Provide the (X, Y) coordinate of the cell's center where the given text is located.  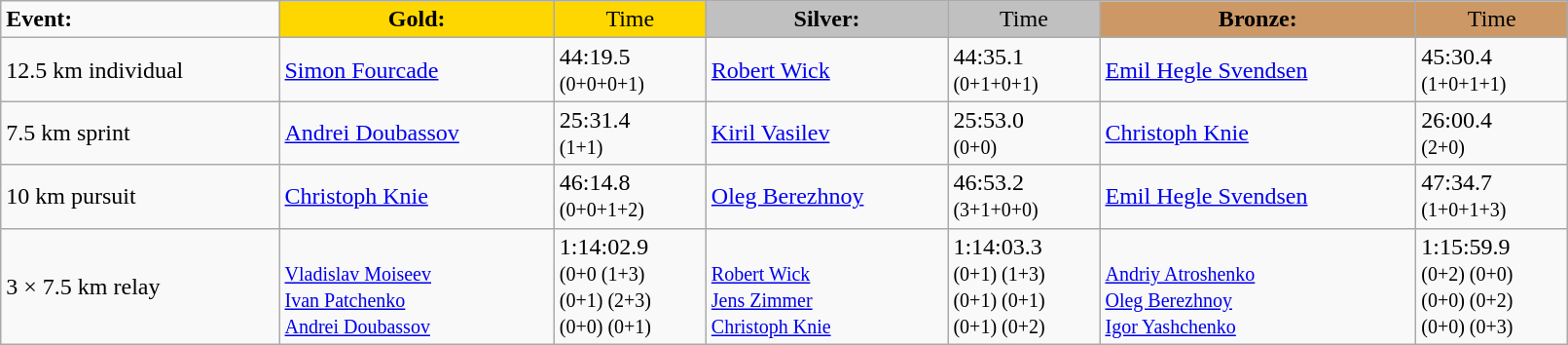
45:30.4(1+0+1+1) (1492, 70)
Andriy AtroshenkoOleg BerezhnoyIgor Yashchenko (1258, 287)
Bronze: (1258, 19)
1:14:03.3(0+1) (1+3)(0+1) (0+1)(0+1) (0+2) (1024, 287)
3 × 7.5 km relay (140, 287)
7.5 km sprint (140, 133)
26:00.4(2+0) (1492, 133)
25:31.4(1+1) (630, 133)
44:35.1(0+1+0+1) (1024, 70)
Simon Fourcade (417, 70)
1:14:02.9(0+0 (1+3)(0+1) (2+3)(0+0) (0+1) (630, 287)
12.5 km individual (140, 70)
47:34.7(1+0+1+3) (1492, 197)
Oleg Berezhnoy (827, 197)
10 km pursuit (140, 197)
1:15:59.9(0+2) (0+0)(0+0) (0+2)(0+0) (0+3) (1492, 287)
46:53.2(3+1+0+0) (1024, 197)
46:14.8(0+0+1+2) (630, 197)
Andrei Doubassov (417, 133)
44:19.5(0+0+0+1) (630, 70)
25:53.0(0+0) (1024, 133)
Robert WickJens ZimmerChristoph Knie (827, 287)
Vladislav MoiseevIvan PatchenkoAndrei Doubassov (417, 287)
Kiril Vasilev (827, 133)
Event: (140, 19)
Robert Wick (827, 70)
Silver: (827, 19)
Gold: (417, 19)
